Provide the (X, Y) coordinate of the cell's center where the given text is located.  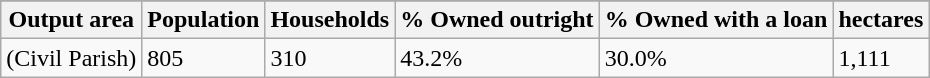
43.2% (497, 58)
310 (330, 58)
1,111 (881, 58)
% Owned outright (497, 20)
hectares (881, 20)
805 (204, 58)
30.0% (716, 58)
(Civil Parish) (72, 58)
Output area (72, 20)
Population (204, 20)
Households (330, 20)
% Owned with a loan (716, 20)
